Output the [x, y] coordinate of the center of the cell containing the given text.  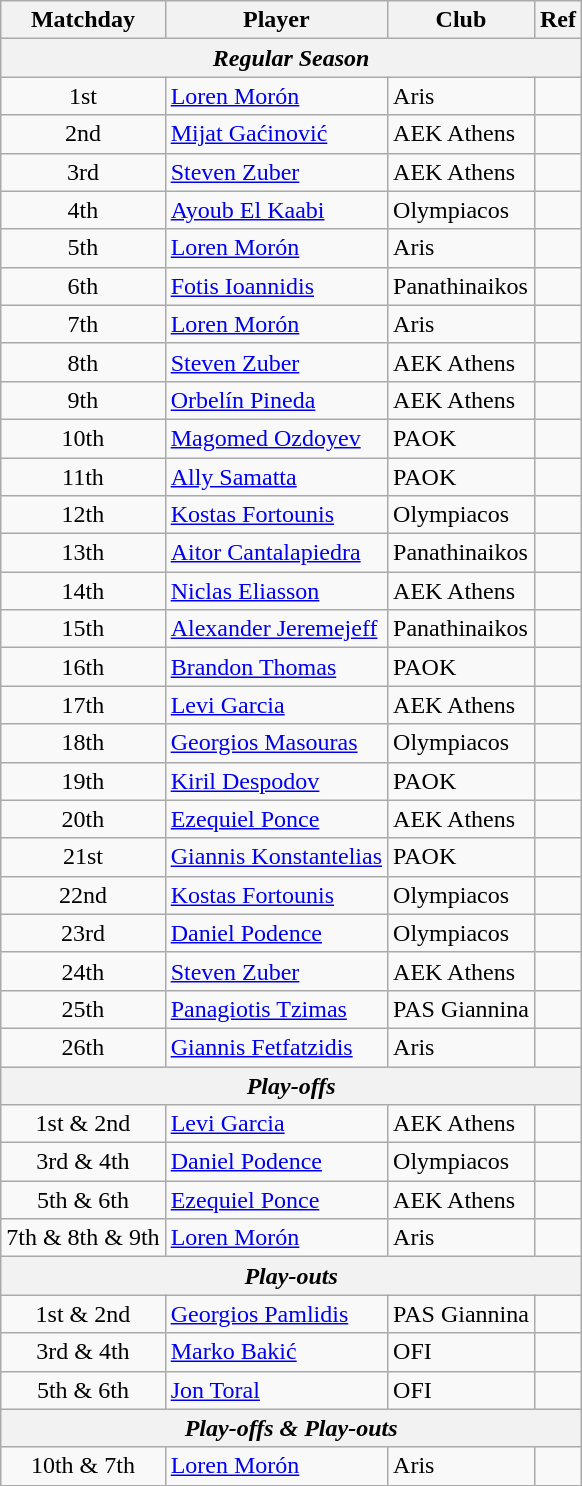
10th & 7th [83, 1466]
Brandon Thomas [276, 667]
Orbelín Pineda [276, 400]
18th [83, 743]
Giannis Fetfatzidis [276, 1047]
19th [83, 781]
10th [83, 438]
Play-outs [292, 1276]
20th [83, 819]
Giannis Konstantelias [276, 857]
15th [83, 629]
1st [83, 96]
4th [83, 210]
3rd [83, 172]
Ref [558, 20]
Aitor Cantalapiedra [276, 553]
22nd [83, 895]
12th [83, 515]
Kiril Despodov [276, 781]
Fotis Ioannidis [276, 286]
Georgios Masouras [276, 743]
24th [83, 971]
Regular Season [292, 58]
17th [83, 705]
16th [83, 667]
5th [83, 248]
7th & 8th & 9th [83, 1238]
Play-offs & Play-outs [292, 1428]
14th [83, 591]
Georgios Pamlidis [276, 1314]
8th [83, 362]
Magomed Ozdoyev [276, 438]
7th [83, 324]
Niclas Eliasson [276, 591]
11th [83, 477]
Player [276, 20]
6th [83, 286]
Matchday [83, 20]
Panagiotis Tzimas [276, 1009]
21st [83, 857]
Mijat Gaćinović [276, 134]
Ally Samatta [276, 477]
Ayoub El Kaabi [276, 210]
Play-offs [292, 1085]
13th [83, 553]
26th [83, 1047]
2nd [83, 134]
Alexander Jeremejeff [276, 629]
23rd [83, 933]
Marko Bakić [276, 1352]
9th [83, 400]
Club [462, 20]
Jon Toral [276, 1390]
25th [83, 1009]
